Locate the cell with the specified text and output its [X, Y] center coordinate. 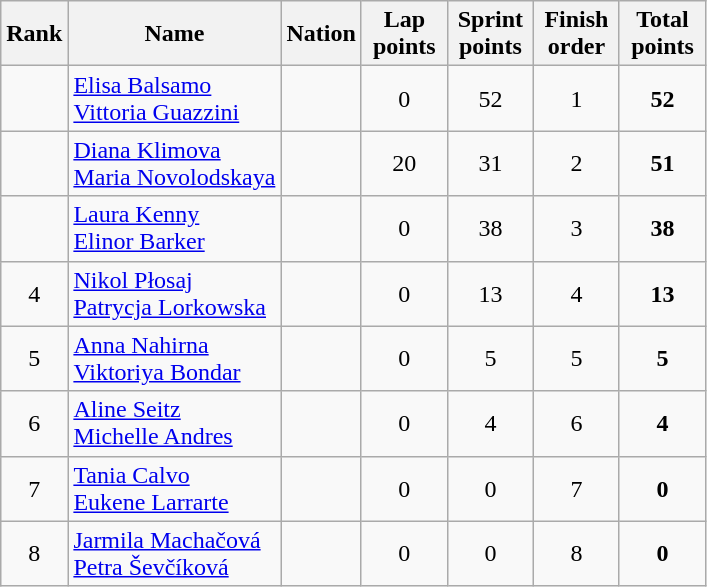
51 [662, 164]
Nation [321, 34]
Jarmila MachačováPetra Ševčíková [174, 554]
20 [404, 164]
Total points [662, 34]
Finish order [576, 34]
Anna NahirnaViktoriya Bondar [174, 358]
1 [576, 98]
Sprint points [490, 34]
Name [174, 34]
31 [490, 164]
Laura KennyElinor Barker [174, 228]
Diana KlimovaMaria Novolodskaya [174, 164]
Nikol PłosajPatrycja Lorkowska [174, 294]
Elisa BalsamoVittoria Guazzini [174, 98]
Aline SeitzMichelle Andres [174, 424]
Rank [34, 34]
Tania CalvoEukene Larrarte [174, 488]
2 [576, 164]
Lap points [404, 34]
3 [576, 228]
